Find where the given text appears and provide that cell's center as [X, Y] coordinate. 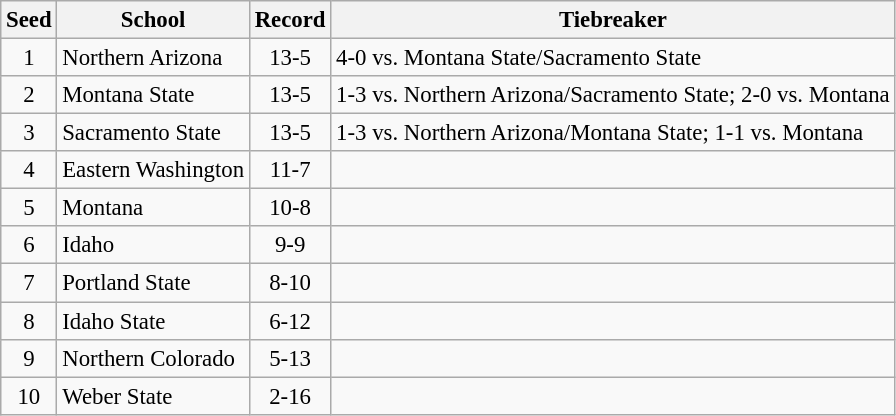
1-3 vs. Northern Arizona/Sacramento State; 2-0 vs. Montana [613, 95]
8 [29, 321]
2-16 [290, 396]
7 [29, 283]
Northern Arizona [153, 58]
10-8 [290, 208]
Sacramento State [153, 133]
1-3 vs. Northern Arizona/Montana State; 1-1 vs. Montana [613, 133]
Tiebreaker [613, 20]
9 [29, 358]
3 [29, 133]
6-12 [290, 321]
Portland State [153, 283]
11-7 [290, 170]
9-9 [290, 245]
Record [290, 20]
6 [29, 245]
4 [29, 170]
Montana [153, 208]
Idaho [153, 245]
Weber State [153, 396]
Idaho State [153, 321]
2 [29, 95]
5-13 [290, 358]
Seed [29, 20]
Montana State [153, 95]
1 [29, 58]
Eastern Washington [153, 170]
8-10 [290, 283]
Northern Colorado [153, 358]
10 [29, 396]
5 [29, 208]
4-0 vs. Montana State/Sacramento State [613, 58]
School [153, 20]
